Search for the cell housing the specified text and yield its [x, y] center coordinate. 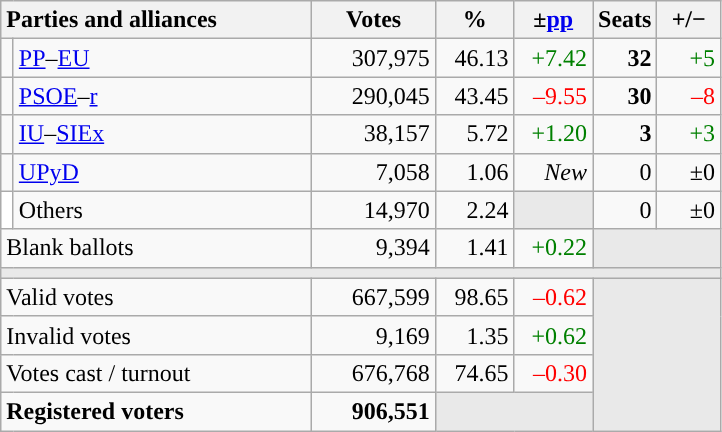
Parties and alliances [156, 20]
Seats [624, 20]
–0.30 [554, 373]
307,975 [374, 58]
906,551 [374, 411]
3 [624, 134]
+0.22 [554, 248]
1.06 [474, 172]
PSOE–r [162, 96]
290,045 [374, 96]
7,058 [374, 172]
+7.42 [554, 58]
74.65 [474, 373]
New [554, 172]
+/− [689, 20]
Blank ballots [156, 248]
–0.62 [554, 297]
38,157 [374, 134]
1.41 [474, 248]
43.45 [474, 96]
Invalid votes [156, 335]
Others [162, 210]
5.72 [474, 134]
–8 [689, 96]
+3 [689, 134]
30 [624, 96]
+1.20 [554, 134]
9,394 [374, 248]
±pp [554, 20]
+0.62 [554, 335]
Valid votes [156, 297]
9,169 [374, 335]
+5 [689, 58]
14,970 [374, 210]
46.13 [474, 58]
32 [624, 58]
676,768 [374, 373]
667,599 [374, 297]
–9.55 [554, 96]
IU–SIEx [162, 134]
1.35 [474, 335]
Votes cast / turnout [156, 373]
PP–EU [162, 58]
Registered voters [156, 411]
UPyD [162, 172]
Votes [374, 20]
% [474, 20]
98.65 [474, 297]
2.24 [474, 210]
